Capture the cell that displays the provided text and extract its (X, Y) central coordinate. 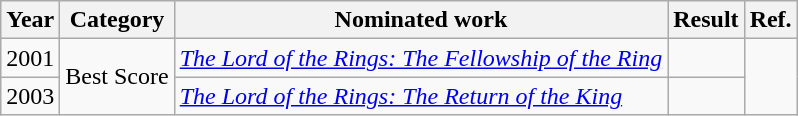
Year (30, 20)
Ref. (770, 20)
Best Score (117, 77)
2003 (30, 96)
Nominated work (421, 20)
The Lord of the Rings: The Return of the King (421, 96)
Result (706, 20)
The Lord of the Rings: The Fellowship of the Ring (421, 58)
Category (117, 20)
2001 (30, 58)
